Scan for the cell matching the given text and deliver its [x, y] coordinate at center. 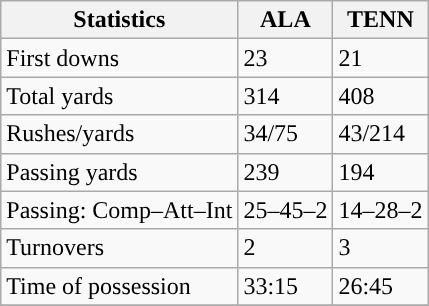
23 [286, 58]
Rushes/yards [120, 134]
43/214 [380, 134]
Total yards [120, 96]
Time of possession [120, 286]
Passing yards [120, 172]
ALA [286, 20]
14–28–2 [380, 210]
21 [380, 58]
194 [380, 172]
408 [380, 96]
26:45 [380, 286]
34/75 [286, 134]
314 [286, 96]
First downs [120, 58]
33:15 [286, 286]
25–45–2 [286, 210]
Turnovers [120, 248]
2 [286, 248]
Statistics [120, 20]
3 [380, 248]
239 [286, 172]
TENN [380, 20]
Passing: Comp–Att–Int [120, 210]
